For the text-containing cell, return its midpoint in [x, y] coordinate format. 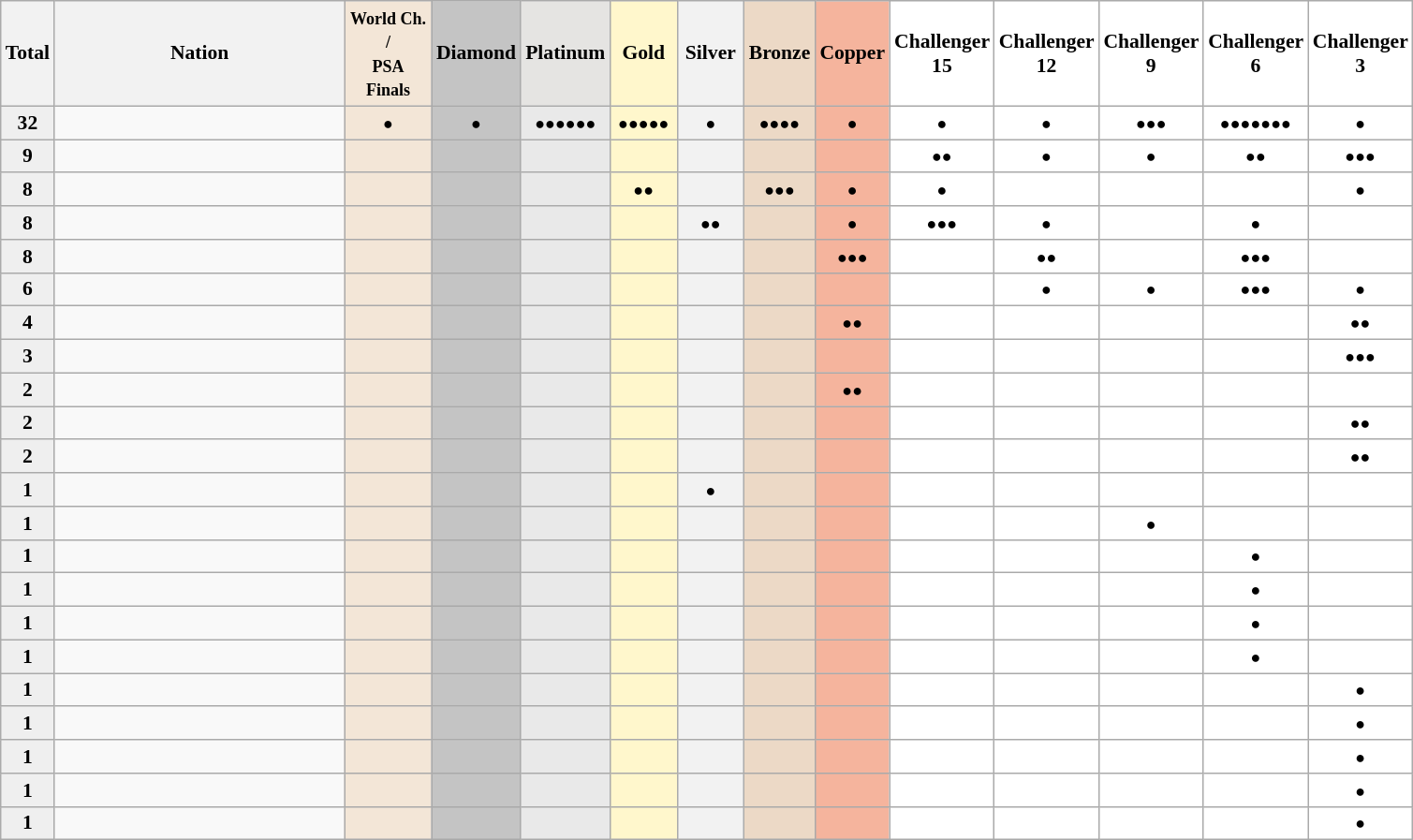
6 [28, 289]
Bronze [780, 53]
●●●●● [643, 123]
Challenger 6 [1256, 53]
Diamond [476, 53]
Gold [643, 53]
Total [28, 53]
World Ch. /PSA Finals [388, 53]
Platinum [566, 53]
32 [28, 123]
Nation [199, 53]
Silver [711, 53]
●●●● [780, 123]
4 [28, 323]
Challenger 9 [1151, 53]
Challenger 3 [1361, 53]
9 [28, 156]
Copper [852, 53]
3 [28, 357]
Challenger 12 [1047, 53]
●●●●●● [566, 123]
●●●●●●● [1256, 123]
Challenger 15 [942, 53]
